Return the [X, Y] coordinate for the center point of the cell that contains the specified text.  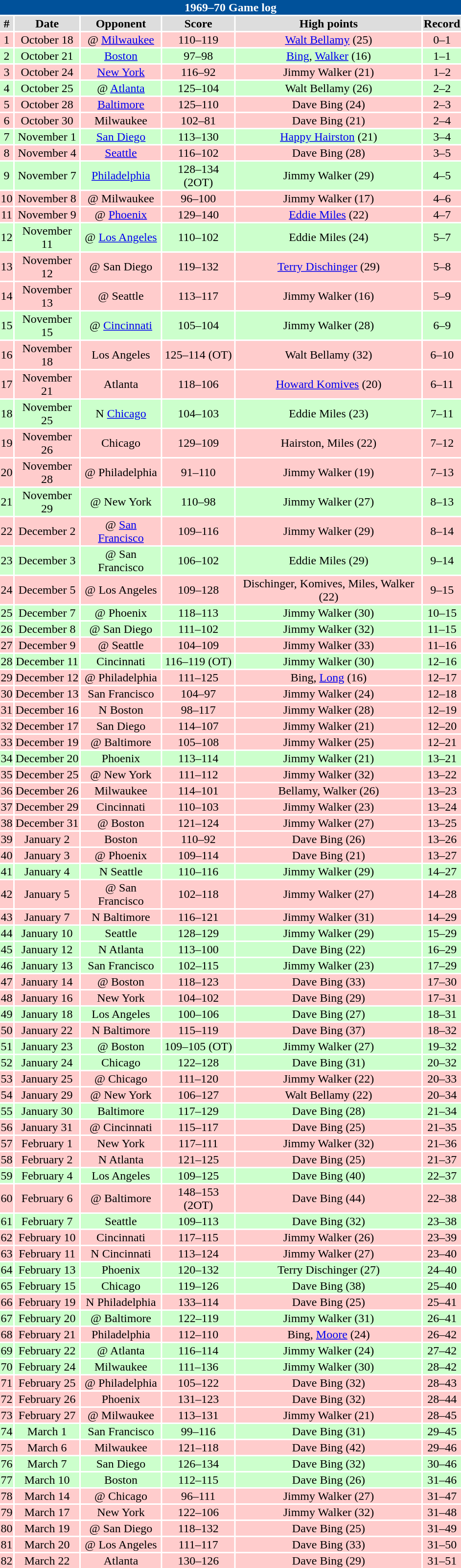
12–20 [442, 726]
111–102 [199, 629]
12–19 [442, 710]
12 [7, 237]
53 [7, 1079]
46 [7, 965]
Jimmy Walker (25) [329, 742]
Dave Bing (40) [329, 1176]
104–102 [199, 998]
121–118 [199, 1447]
February 21 [47, 1334]
116–92 [199, 72]
December 17 [47, 726]
122–128 [199, 1062]
December 19 [47, 742]
13 [7, 266]
52 [7, 1062]
105–122 [199, 1383]
3–4 [442, 137]
148–153 (2OT) [199, 1198]
Bing, Walker (16) [329, 56]
December 13 [47, 694]
125–114 (OT) [199, 355]
118–106 [199, 384]
12–21 [442, 742]
56 [7, 1127]
January 24 [47, 1062]
100–106 [199, 1014]
13–26 [442, 839]
58 [7, 1159]
9–14 [442, 560]
February 1 [47, 1143]
13–27 [442, 855]
February 26 [47, 1399]
November 25 [47, 413]
10 [7, 198]
19 [7, 443]
6 [7, 121]
129–140 [199, 215]
113–131 [199, 1415]
32 [7, 726]
128–129 [199, 933]
113–130 [199, 137]
105–104 [199, 325]
7 [7, 137]
Jimmy Walker (33) [329, 645]
73 [7, 1415]
February 27 [47, 1415]
December 9 [47, 645]
22–38 [442, 1198]
111–136 [199, 1367]
October 18 [47, 40]
75 [7, 1447]
78 [7, 1496]
26–41 [442, 1318]
23 [7, 560]
March 10 [47, 1480]
6–9 [442, 325]
121–125 [199, 1159]
109–116 [199, 531]
121–124 [199, 823]
7–11 [442, 413]
66 [7, 1302]
December 5 [47, 590]
November 26 [47, 443]
25–41 [442, 1302]
131–123 [199, 1399]
November 9 [47, 215]
117–129 [199, 1111]
5 [7, 104]
113–124 [199, 1254]
21–34 [442, 1111]
Dave Bing (37) [329, 1030]
February 15 [47, 1286]
February 2 [47, 1159]
March 14 [47, 1496]
96–100 [199, 198]
December 2 [47, 531]
82 [7, 1561]
38 [7, 823]
17–30 [442, 982]
118–123 [199, 982]
2–3 [442, 104]
January 14 [47, 982]
N Chicago [120, 413]
24 [7, 590]
30 [7, 694]
Dave Bing (38) [329, 1286]
Eddie Miles (29) [329, 560]
March 17 [47, 1512]
Walt Bellamy (25) [329, 40]
21–35 [442, 1127]
Jimmy Walker (19) [329, 472]
28–43 [442, 1383]
119–126 [199, 1286]
99–116 [199, 1431]
68 [7, 1334]
115–119 [199, 1030]
23–38 [442, 1221]
113–117 [199, 296]
28–42 [442, 1367]
113–114 [199, 758]
October 30 [47, 121]
79 [7, 1512]
69 [7, 1351]
Howard Komives (20) [329, 384]
116–114 [199, 1351]
2 [7, 56]
133–114 [199, 1302]
51 [7, 1046]
December 11 [47, 661]
29–46 [442, 1447]
January 29 [47, 1095]
130–126 [199, 1561]
Dave Bing (44) [329, 1198]
27 [7, 645]
9 [7, 175]
21 [7, 502]
March 20 [47, 1544]
Record [442, 24]
January 4 [47, 871]
Bing, Moore (24) [329, 1334]
114–101 [199, 791]
Bing, Long (16) [329, 677]
28–45 [442, 1415]
11–16 [442, 645]
8 [7, 153]
111–117 [199, 1544]
7–12 [442, 443]
50 [7, 1030]
Jimmy Walker (16) [329, 296]
February 22 [47, 1351]
64 [7, 1270]
Dave Bing (24) [329, 104]
14–28 [442, 894]
Walt Bellamy (22) [329, 1095]
17–31 [442, 998]
31–46 [442, 1480]
14–27 [442, 871]
February 7 [47, 1221]
115–117 [199, 1127]
104–103 [199, 413]
21–36 [442, 1143]
125–110 [199, 104]
March 1 [47, 1431]
December 8 [47, 629]
November 7 [47, 175]
74 [7, 1431]
January 5 [47, 894]
Terry Dischinger (27) [329, 1270]
January 3 [47, 855]
High points [329, 24]
43 [7, 917]
39 [7, 839]
42 [7, 894]
31–47 [442, 1496]
11 [7, 215]
72 [7, 1399]
Jimmy Walker (17) [329, 198]
45 [7, 949]
106–102 [199, 560]
104–97 [199, 694]
February 19 [47, 1302]
November 13 [47, 296]
4–7 [442, 215]
37 [7, 807]
Opponent [120, 24]
17–29 [442, 965]
Bellamy, Walker (26) [329, 791]
4 [7, 88]
98–117 [199, 710]
31–49 [442, 1528]
2–2 [442, 88]
36 [7, 791]
26 [7, 629]
116–119 (OT) [199, 661]
67 [7, 1318]
118–113 [199, 613]
30–46 [442, 1464]
27–42 [442, 1351]
12–16 [442, 661]
63 [7, 1254]
4–5 [442, 175]
44 [7, 933]
13–23 [442, 791]
October 28 [47, 104]
54 [7, 1095]
26–42 [442, 1334]
105–108 [199, 742]
Date [47, 24]
102–115 [199, 965]
114–107 [199, 726]
17 [7, 384]
March 19 [47, 1528]
110–119 [199, 40]
N Boston [120, 710]
109–125 [199, 1176]
January 22 [47, 1030]
November 1 [47, 137]
January 13 [47, 965]
Dischinger, Komives, Miles, Walker (22) [329, 590]
0–1 [442, 40]
January 18 [47, 1014]
Hairston, Miles (22) [329, 443]
Dave Bing (27) [329, 1014]
117–111 [199, 1143]
110–98 [199, 502]
112–115 [199, 1480]
19–32 [442, 1046]
118–132 [199, 1528]
128–134 (2OT) [199, 175]
December 16 [47, 710]
February 6 [47, 1198]
5–7 [442, 237]
December 3 [47, 560]
14–29 [442, 917]
110–102 [199, 237]
20–33 [442, 1079]
# [7, 24]
2–4 [442, 121]
122–106 [199, 1512]
January 30 [47, 1111]
13–22 [442, 774]
January 7 [47, 917]
28 [7, 661]
16–29 [442, 949]
20–34 [442, 1095]
116–102 [199, 153]
49 [7, 1014]
28–44 [442, 1399]
January 16 [47, 998]
109–105 (OT) [199, 1046]
N Seattle [120, 871]
59 [7, 1176]
14 [7, 296]
22–37 [442, 1176]
129–109 [199, 443]
65 [7, 1286]
Eddie Miles (23) [329, 413]
25–40 [442, 1286]
1 [7, 40]
Walt Bellamy (32) [329, 355]
18 [7, 413]
November 29 [47, 502]
December 12 [47, 677]
15–29 [442, 933]
8–14 [442, 531]
23–39 [442, 1237]
80 [7, 1528]
29–45 [442, 1431]
January 12 [47, 949]
20 [7, 472]
97–98 [199, 56]
November 18 [47, 355]
96–111 [199, 1496]
70 [7, 1367]
1–2 [442, 72]
8–13 [442, 502]
February 20 [47, 1318]
February 10 [47, 1237]
111–112 [199, 774]
20–32 [442, 1062]
23–40 [442, 1254]
March 7 [47, 1464]
48 [7, 998]
18–31 [442, 1014]
1–1 [442, 56]
November 12 [47, 266]
31–50 [442, 1544]
120–132 [199, 1270]
71 [7, 1383]
111–125 [199, 677]
November 8 [47, 198]
January 25 [47, 1079]
November 15 [47, 325]
33 [7, 742]
31–48 [442, 1512]
3–5 [442, 153]
109–113 [199, 1221]
12–18 [442, 694]
31 [7, 710]
13–21 [442, 758]
Happy Hairston (21) [329, 137]
102–81 [199, 121]
35 [7, 774]
February 24 [47, 1367]
February 4 [47, 1176]
61 [7, 1221]
11–15 [442, 629]
10–15 [442, 613]
21–37 [442, 1159]
18–32 [442, 1030]
81 [7, 1544]
31–51 [442, 1561]
March 22 [47, 1561]
125–104 [199, 88]
December 26 [47, 791]
119–132 [199, 266]
12–17 [442, 677]
16 [7, 355]
122–119 [199, 1318]
November 4 [47, 153]
29 [7, 677]
Jimmy Walker (26) [329, 1237]
34 [7, 758]
113–100 [199, 949]
76 [7, 1464]
Terry Dischinger (29) [329, 266]
November 28 [47, 472]
Score [199, 24]
109–114 [199, 855]
November 11 [47, 237]
22 [7, 531]
25 [7, 613]
112–110 [199, 1334]
December 20 [47, 758]
1969–70 Game log [230, 7]
111–120 [199, 1079]
106–127 [199, 1095]
February 11 [47, 1254]
February 13 [47, 1270]
55 [7, 1111]
5–9 [442, 296]
60 [7, 1198]
91–110 [199, 472]
N Cincinnati [120, 1254]
Eddie Miles (24) [329, 237]
February 25 [47, 1383]
Eddie Miles (22) [329, 215]
January 23 [47, 1046]
40 [7, 855]
110–116 [199, 871]
117–115 [199, 1237]
Jimmy Walker (22) [329, 1079]
December 29 [47, 807]
3 [7, 72]
October 21 [47, 56]
104–109 [199, 645]
102–118 [199, 894]
7–13 [442, 472]
6–11 [442, 384]
January 10 [47, 933]
Dave Bing (42) [329, 1447]
13–24 [442, 807]
9–15 [442, 590]
December 31 [47, 823]
110–103 [199, 807]
62 [7, 1237]
47 [7, 982]
January 31 [47, 1127]
126–134 [199, 1464]
116–121 [199, 917]
November 21 [47, 384]
77 [7, 1480]
13–25 [442, 823]
December 25 [47, 774]
March 6 [47, 1447]
15 [7, 325]
110–92 [199, 839]
24–40 [442, 1270]
41 [7, 871]
4–6 [442, 198]
October 25 [47, 88]
Dave Bing (22) [329, 949]
N Philadelphia [120, 1302]
Walt Bellamy (26) [329, 88]
109–128 [199, 590]
6–10 [442, 355]
December 7 [47, 613]
57 [7, 1143]
5–8 [442, 266]
October 24 [47, 72]
January 2 [47, 839]
